Find where the given text appears and provide that cell's center as [x, y] coordinate. 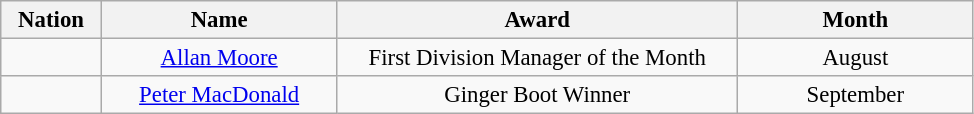
Award [538, 20]
Name [219, 20]
Peter MacDonald [219, 95]
Allan Moore [219, 58]
September [856, 95]
August [856, 58]
First Division Manager of the Month [538, 58]
Month [856, 20]
Nation [52, 20]
Ginger Boot Winner [538, 95]
